Determine the [X, Y] coordinate at the center of the cell enclosing the given text.  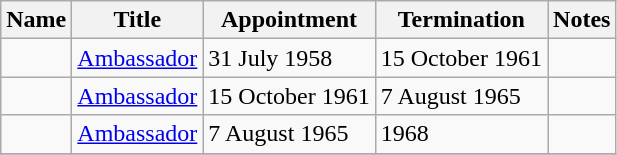
Name [36, 20]
Title [138, 20]
Termination [461, 20]
Appointment [289, 20]
31 July 1958 [289, 58]
1968 [461, 134]
Notes [582, 20]
